From the cell containing the given text, extract its center point as [x, y] coordinate. 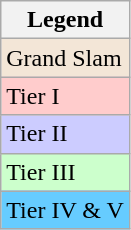
Tier IV & V [66, 210]
Grand Slam [66, 58]
Tier I [66, 96]
Legend [66, 20]
Tier II [66, 134]
Tier III [66, 172]
